Return the (X, Y) coordinate for the center point of the cell that contains the specified text.  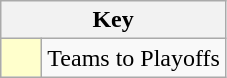
Key (114, 20)
Teams to Playoffs (134, 58)
